Search for the cell housing the specified text and yield its (x, y) center coordinate. 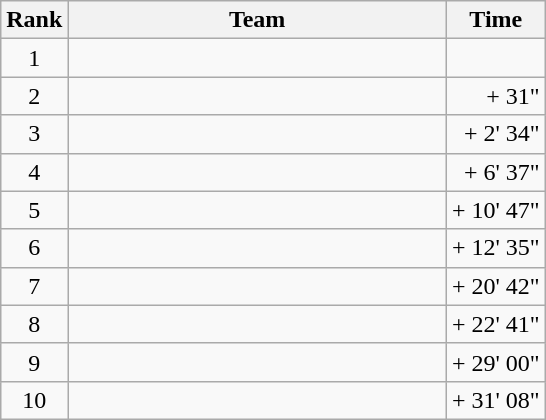
2 (34, 96)
+ 31" (496, 96)
3 (34, 134)
Rank (34, 20)
+ 10' 47" (496, 210)
4 (34, 172)
10 (34, 400)
6 (34, 248)
1 (34, 58)
Team (258, 20)
+ 2' 34" (496, 134)
Time (496, 20)
+ 20' 42" (496, 286)
9 (34, 362)
5 (34, 210)
+ 12' 35" (496, 248)
+ 31' 08" (496, 400)
+ 29' 00" (496, 362)
+ 6' 37" (496, 172)
8 (34, 324)
+ 22' 41" (496, 324)
7 (34, 286)
